Return the (x, y) coordinate for the center point of the cell that contains the specified text.  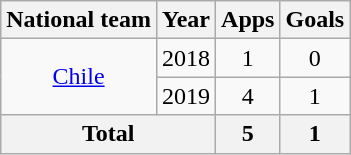
2018 (186, 58)
4 (248, 96)
5 (248, 134)
National team (79, 20)
Apps (248, 20)
Total (108, 134)
0 (315, 58)
2019 (186, 96)
Chile (79, 77)
Year (186, 20)
Goals (315, 20)
